Detect which cell encompasses the target text, then output its [X, Y] center coordinate. 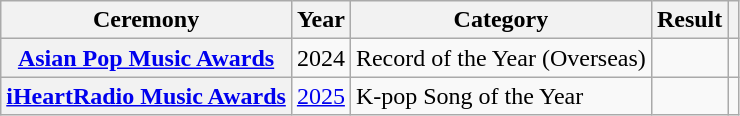
2024 [320, 58]
Record of the Year (Overseas) [500, 58]
2025 [320, 96]
Asian Pop Music Awards [146, 58]
Result [689, 20]
iHeartRadio Music Awards [146, 96]
Year [320, 20]
Category [500, 20]
K-pop Song of the Year [500, 96]
Ceremony [146, 20]
